For the text-containing cell, return its midpoint in [x, y] coordinate format. 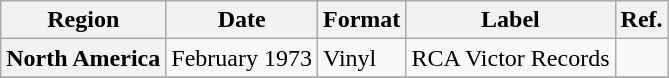
Date [242, 20]
North America [84, 58]
Vinyl [361, 58]
February 1973 [242, 58]
Region [84, 20]
Format [361, 20]
Label [510, 20]
Ref. [642, 20]
RCA Victor Records [510, 58]
